Output the [x, y] coordinate of the center of the cell containing the given text.  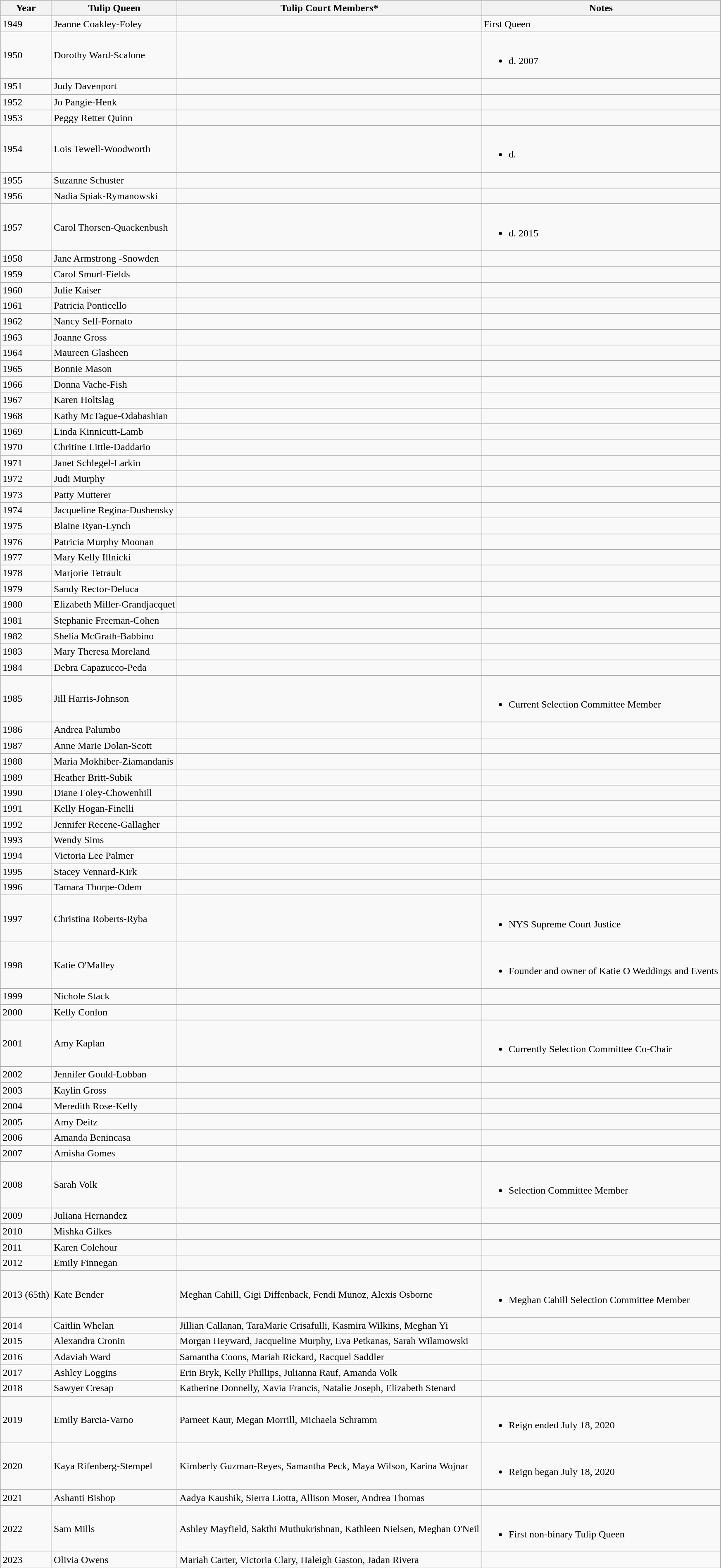
d. 2015 [601, 227]
Christina Roberts-Ryba [114, 918]
Amisha Gomes [114, 1153]
Samantha Coons, Mariah Rickard, Racquel Saddler [330, 1357]
Selection Committee Member [601, 1184]
1985 [26, 698]
1979 [26, 589]
Mishka Gilkes [114, 1232]
1949 [26, 24]
Emily Barcia-Varno [114, 1419]
Current Selection Committee Member [601, 698]
1963 [26, 337]
2012 [26, 1263]
1970 [26, 447]
Sarah Volk [114, 1184]
2009 [26, 1216]
Andrea Palumbo [114, 730]
Morgan Heyward, Jacqueline Murphy, Eva Petkanas, Sarah Wilamowski [330, 1341]
Jane Armstrong -Snowden [114, 258]
Mary Theresa Moreland [114, 652]
Heather Britt-Subik [114, 777]
1992 [26, 825]
Parneet Kaur, Megan Morrill, Michaela Schramm [330, 1419]
Sawyer Cresap [114, 1388]
1984 [26, 667]
Erin Bryk, Kelly Phillips, Julianna Rauf, Amanda Volk [330, 1373]
1973 [26, 494]
1957 [26, 227]
Wendy Sims [114, 840]
Jacqueline Regina-Dushensky [114, 510]
1983 [26, 652]
2023 [26, 1560]
Suzanne Schuster [114, 180]
1981 [26, 620]
Kaylin Gross [114, 1090]
1954 [26, 149]
d. 2007 [601, 55]
2001 [26, 1043]
1959 [26, 274]
2018 [26, 1388]
Katie O'Malley [114, 965]
Victoria Lee Palmer [114, 856]
Maureen Glasheen [114, 353]
Kelly Conlon [114, 1012]
2000 [26, 1012]
Year [26, 8]
1951 [26, 86]
Donna Vache-Fish [114, 384]
Patty Mutterer [114, 494]
Kate Bender [114, 1294]
2004 [26, 1106]
1976 [26, 542]
1978 [26, 573]
1994 [26, 856]
1991 [26, 808]
Jillian Callanan, TaraMarie Crisafulli, Kasmira Wilkins, Meghan Yi [330, 1325]
2022 [26, 1528]
1969 [26, 431]
1956 [26, 196]
Adaviah Ward [114, 1357]
Jennifer Gould-Lobban [114, 1075]
1997 [26, 918]
1975 [26, 526]
Stacey Vennard-Kirk [114, 872]
Aadya Kaushik, Sierra Liotta, Allison Moser, Andrea Thomas [330, 1497]
Dorothy Ward-Scalone [114, 55]
1974 [26, 510]
Marjorie Tetrault [114, 573]
Olivia Owens [114, 1560]
1995 [26, 872]
Lois Tewell-Woodworth [114, 149]
Ashanti Bishop [114, 1497]
1955 [26, 180]
Emily Finnegan [114, 1263]
2021 [26, 1497]
Amy Deitz [114, 1122]
Meghan Cahill, Gigi Diffenback, Fendi Munoz, Alexis Osborne [330, 1294]
Debra Capazucco-Peda [114, 667]
Sam Mills [114, 1528]
Patricia Ponticello [114, 306]
2016 [26, 1357]
Currently Selection Committee Co-Chair [601, 1043]
Carol Thorsen-Quackenbush [114, 227]
Carol Smurl-Fields [114, 274]
Elizabeth Miller-Grandjacquet [114, 605]
Kimberly Guzman-Reyes, Samantha Peck, Maya Wilson, Karina Wojnar [330, 1466]
Bonnie Mason [114, 369]
Reign began July 18, 2020 [601, 1466]
2011 [26, 1247]
Karen Holtslag [114, 400]
Nichole Stack [114, 996]
Jo Pangie-Henk [114, 102]
Nancy Self-Fornato [114, 322]
2020 [26, 1466]
Amanda Benincasa [114, 1137]
Karen Colehour [114, 1247]
1960 [26, 290]
Janet Schlegel-Larkin [114, 463]
Notes [601, 8]
NYS Supreme Court Justice [601, 918]
1968 [26, 416]
2006 [26, 1137]
Kathy McTague-Odabashian [114, 416]
Amy Kaplan [114, 1043]
1964 [26, 353]
1972 [26, 479]
1980 [26, 605]
First non-binary Tulip Queen [601, 1528]
Patricia Murphy Moonan [114, 542]
Joanne Gross [114, 337]
Meredith Rose-Kelly [114, 1106]
Founder and owner of Katie O Weddings and Events [601, 965]
1996 [26, 887]
1961 [26, 306]
Caitlin Whelan [114, 1325]
1986 [26, 730]
1962 [26, 322]
1999 [26, 996]
Kelly Hogan-Finelli [114, 808]
2015 [26, 1341]
Linda Kinnicutt-Lamb [114, 431]
2017 [26, 1373]
Ashley Mayfield, Sakthi Muthukrishnan, Kathleen Nielsen, Meghan O'Neil [330, 1528]
Tulip Queen [114, 8]
2013 (65th) [26, 1294]
Peggy Retter Quinn [114, 118]
1993 [26, 840]
Anne Marie Dolan-Scott [114, 746]
1982 [26, 636]
2007 [26, 1153]
Shelia McGrath-Babbino [114, 636]
Blaine Ryan-Lynch [114, 526]
Sandy Rector-Deluca [114, 589]
2010 [26, 1232]
Jill Harris-Johnson [114, 698]
1958 [26, 258]
Meghan Cahill Selection Committee Member [601, 1294]
Mary Kelly Illnicki [114, 558]
Reign ended July 18, 2020 [601, 1419]
Katherine Donnelly, Xavia Francis, Natalie Joseph, Elizabeth Stenard [330, 1388]
2019 [26, 1419]
Chritine Little-Daddario [114, 447]
1988 [26, 761]
1989 [26, 777]
1971 [26, 463]
2008 [26, 1184]
1952 [26, 102]
1990 [26, 793]
Tamara Thorpe-Odem [114, 887]
Nadia Spiak-Rymanowski [114, 196]
Jeanne Coakley-Foley [114, 24]
1977 [26, 558]
2002 [26, 1075]
Jennifer Recene-Gallagher [114, 825]
2014 [26, 1325]
Mariah Carter, Victoria Clary, Haleigh Gaston, Jadan Rivera [330, 1560]
Maria Mokhiber-Ziamandanis [114, 761]
d. [601, 149]
First Queen [601, 24]
Stephanie Freeman-Cohen [114, 620]
1953 [26, 118]
Judy Davenport [114, 86]
1967 [26, 400]
1965 [26, 369]
Ashley Loggins [114, 1373]
Julie Kaiser [114, 290]
1950 [26, 55]
1998 [26, 965]
2003 [26, 1090]
Judi Murphy [114, 479]
Alexandra Cronin [114, 1341]
Kaya Rifenberg-Stempel [114, 1466]
1987 [26, 746]
Juliana Hernandez [114, 1216]
Tulip Court Members* [330, 8]
2005 [26, 1122]
1966 [26, 384]
Diane Foley-Chowenhill [114, 793]
